Capture the cell that displays the provided text and extract its [X, Y] central coordinate. 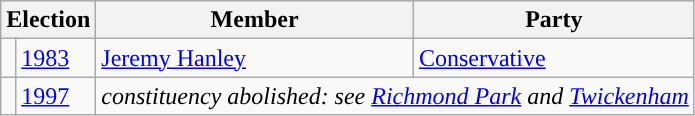
Member [255, 20]
constituency abolished: see Richmond Park and Twickenham [395, 96]
1983 [56, 58]
Party [554, 20]
Election [48, 20]
Jeremy Hanley [255, 58]
1997 [56, 96]
Conservative [554, 58]
